Capture the cell that displays the provided text and extract its [x, y] central coordinate. 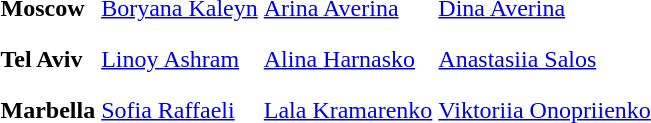
Alina Harnasko [348, 59]
Linoy Ashram [180, 59]
